Pinpoint the cell where the given text exists, returning its (X, Y) midpoint coordinate. 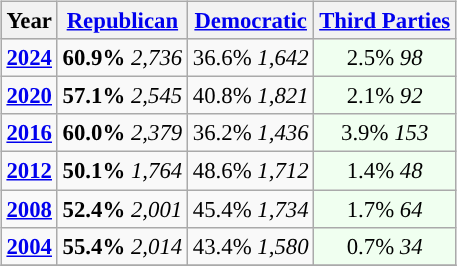
2.5% 98 (385, 58)
36.6% 1,642 (250, 58)
Republican (122, 21)
55.4% 2,014 (122, 246)
60.9% 2,736 (122, 58)
60.0% 2,379 (122, 133)
3.9% 153 (385, 133)
2012 (29, 171)
43.4% 1,580 (250, 246)
Year (29, 21)
2008 (29, 209)
2004 (29, 246)
57.1% 2,545 (122, 96)
Democratic (250, 21)
2020 (29, 96)
50.1% 1,764 (122, 171)
40.8% 1,821 (250, 96)
52.4% 2,001 (122, 209)
1.7% 64 (385, 209)
Third Parties (385, 21)
2.1% 92 (385, 96)
2024 (29, 58)
0.7% 34 (385, 246)
1.4% 48 (385, 171)
45.4% 1,734 (250, 209)
48.6% 1,712 (250, 171)
2016 (29, 133)
36.2% 1,436 (250, 133)
